Scan for the cell matching the given text and deliver its (X, Y) coordinate at center. 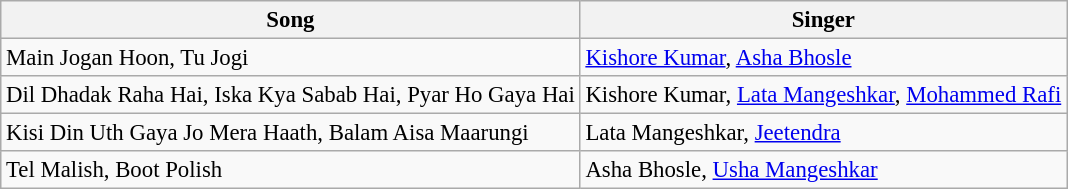
Kisi Din Uth Gaya Jo Mera Haath, Balam Aisa Maarungi (290, 133)
Singer (823, 20)
Tel Malish, Boot Polish (290, 170)
Kishore Kumar, Asha Bhosle (823, 58)
Asha Bhosle, Usha Mangeshkar (823, 170)
Lata Mangeshkar, Jeetendra (823, 133)
Dil Dhadak Raha Hai, Iska Kya Sabab Hai, Pyar Ho Gaya Hai (290, 95)
Main Jogan Hoon, Tu Jogi (290, 58)
Kishore Kumar, Lata Mangeshkar, Mohammed Rafi (823, 95)
Song (290, 20)
